Return [X, Y] of the center of cell containing provided text 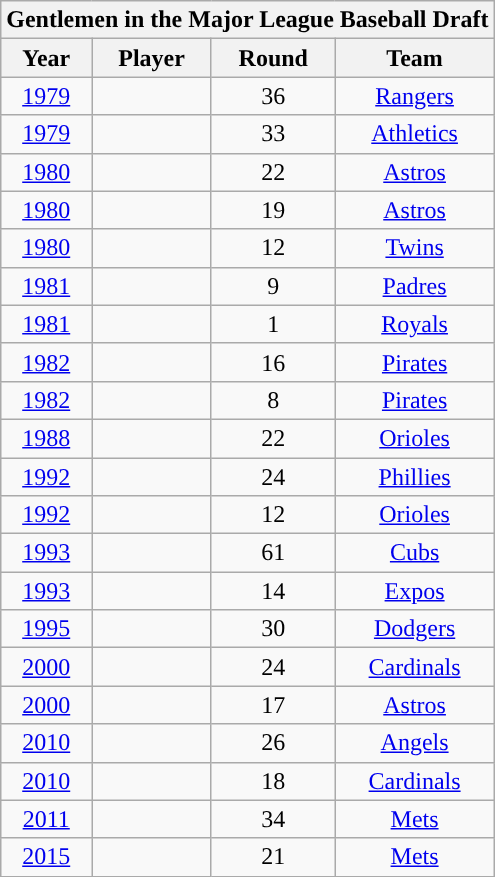
Cubs [414, 553]
Player [152, 58]
19 [273, 210]
Twins [414, 248]
34 [273, 819]
1988 [46, 438]
Rangers [414, 96]
Phillies [414, 477]
61 [273, 553]
1 [273, 324]
16 [273, 362]
21 [273, 857]
Padres [414, 286]
Expos [414, 591]
33 [273, 134]
Angels [414, 743]
18 [273, 781]
14 [273, 591]
30 [273, 629]
2015 [46, 857]
9 [273, 286]
1995 [46, 629]
Athletics [414, 134]
17 [273, 705]
2011 [46, 819]
Royals [414, 324]
Gentlemen in the Major League Baseball Draft [248, 20]
Year [46, 58]
Team [414, 58]
Dodgers [414, 629]
26 [273, 743]
36 [273, 96]
Round [273, 58]
8 [273, 400]
